Capture the cell that displays the provided text and extract its [X, Y] central coordinate. 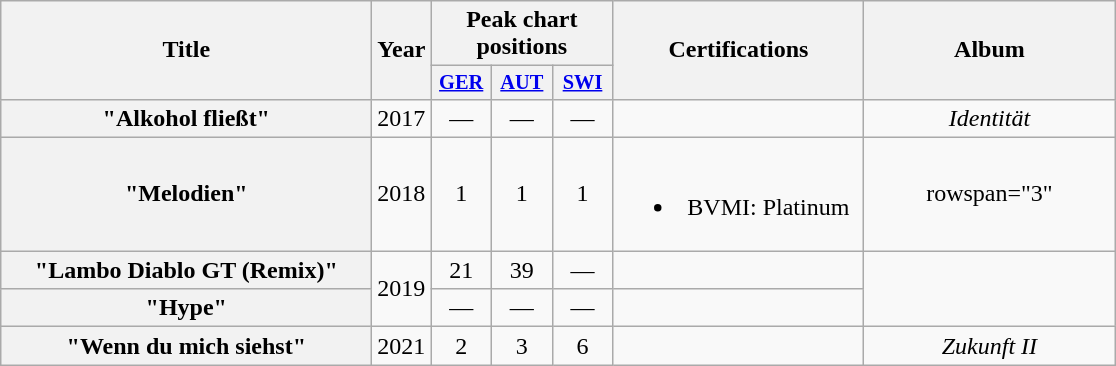
"Melodien" [186, 194]
Title [186, 50]
BVMI: Platinum [738, 194]
"Wenn du mich siehst" [186, 346]
2019 [402, 289]
AUT [522, 83]
Album [990, 50]
2017 [402, 118]
"Alkohol fließt" [186, 118]
"Lambo Diablo GT (Remix)" [186, 270]
2 [462, 346]
rowspan="3" [990, 194]
Zukunft II [990, 346]
6 [582, 346]
GER [462, 83]
21 [462, 270]
Year [402, 50]
SWI [582, 83]
39 [522, 270]
Peak chart positions [522, 34]
2021 [402, 346]
2018 [402, 194]
Identität [990, 118]
3 [522, 346]
Certifications [738, 50]
"Hype" [186, 308]
